Provide the (X, Y) coordinate of the cell's center where the given text is located.  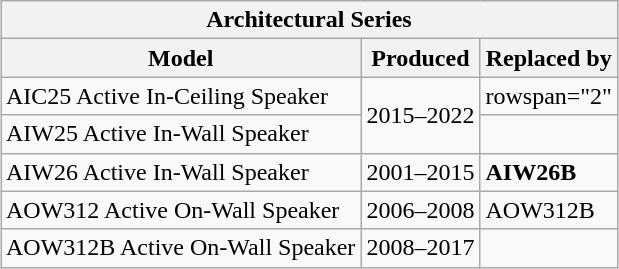
2008–2017 (420, 248)
Replaced by (549, 58)
Produced (420, 58)
AIW26B (549, 172)
2015–2022 (420, 115)
2006–2008 (420, 210)
AIC25 Active In-Ceiling Speaker (180, 96)
Architectural Series (308, 20)
AIW25 Active In-Wall Speaker (180, 134)
rowspan="2" (549, 96)
AOW312B Active On-Wall Speaker (180, 248)
Model (180, 58)
2001–2015 (420, 172)
AOW312B (549, 210)
AIW26 Active In-Wall Speaker (180, 172)
AOW312 Active On-Wall Speaker (180, 210)
